Pinpoint the cell where the given text exists, returning its (X, Y) midpoint coordinate. 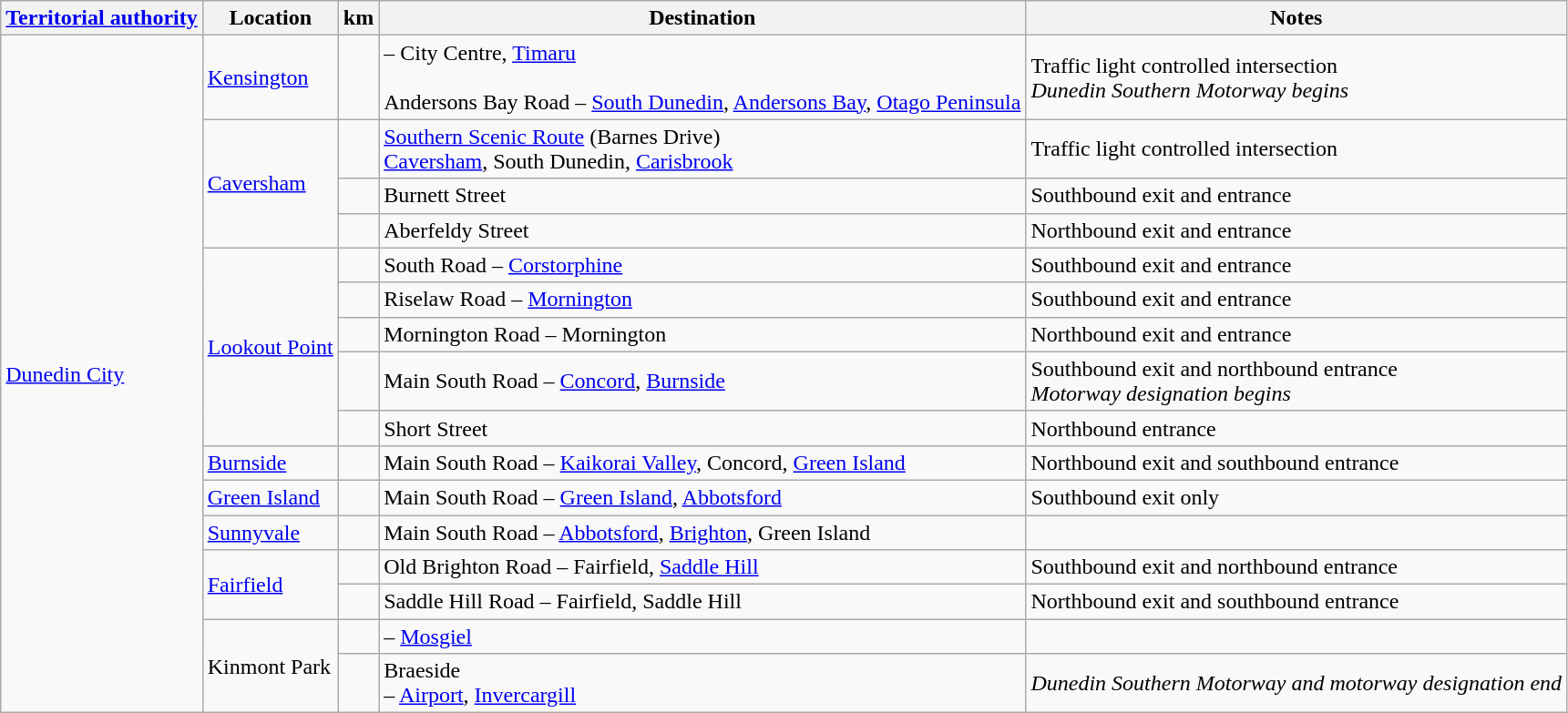
Caversham (270, 184)
South Road – Corstorphine (702, 265)
Main South Road – Green Island, Abbotsford (702, 497)
– Mosgiel (702, 637)
Kensington (270, 77)
Braeside – Airport, Invercargill (702, 683)
Kinmont Park (270, 667)
Saddle Hill Road – Fairfield, Saddle Hill (702, 602)
Sunnyvale (270, 533)
Southbound exit only (1296, 497)
Burnett Street (702, 196)
Main South Road – Kaikorai Valley, Concord, Green Island (702, 463)
Dunedin Southern Motorway and motorway designation end (1296, 683)
Short Street (702, 428)
Territorial authority (102, 18)
Southern Scenic Route (Barnes Drive) Caversham, South Dunedin, Carisbrook (702, 149)
Old Brighton Road – Fairfield, Saddle Hill (702, 567)
km (358, 18)
Lookout Point (270, 346)
Aberfeldy Street (702, 230)
Traffic light controlled intersection Dunedin Southern Motorway begins (1296, 77)
Dunedin City (102, 374)
Green Island (270, 497)
Burnside (270, 463)
Southbound exit and northbound entrance (1296, 567)
Fairfield (270, 585)
Main South Road – Concord, Burnside (702, 381)
Location (270, 18)
Traffic light controlled intersection (1296, 149)
Southbound exit and northbound entrance Motorway designation begins (1296, 381)
Notes (1296, 18)
– City Centre, Timaru Andersons Bay Road – South Dunedin, Andersons Bay, Otago Peninsula (702, 77)
Destination (702, 18)
Main South Road – Abbotsford, Brighton, Green Island (702, 533)
Mornington Road – Mornington (702, 334)
Northbound entrance (1296, 428)
Riselaw Road – Mornington (702, 300)
